Identify which cell holds the provided text, then report its [x, y] central coordinate. 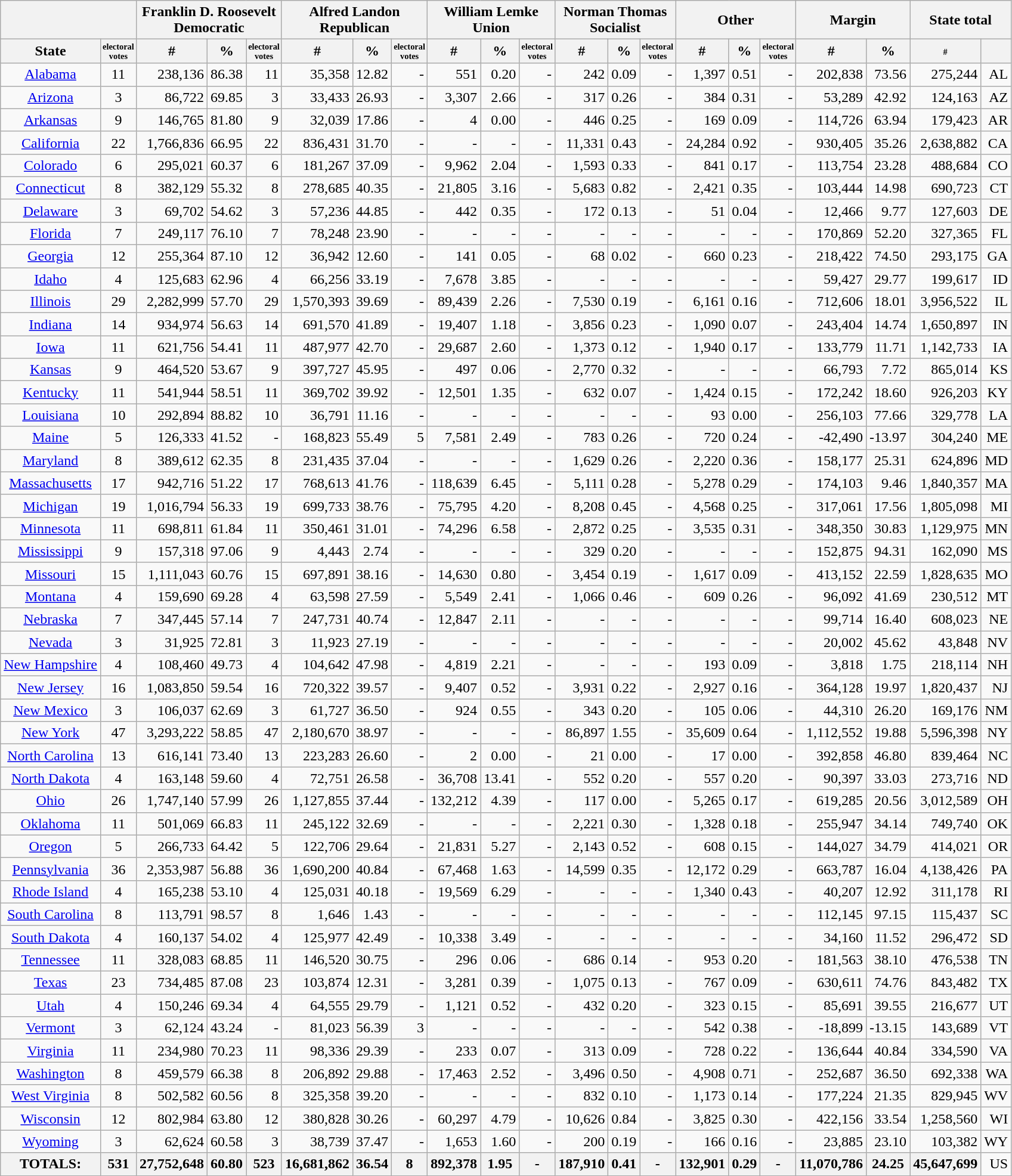
0.46 [624, 596]
266,733 [172, 846]
55.32 [227, 188]
106,037 [172, 710]
117 [582, 801]
3,454 [582, 574]
158,177 [831, 460]
33.19 [372, 279]
1,016,794 [172, 506]
29.79 [372, 1005]
Florida [51, 233]
369,702 [317, 392]
33.54 [889, 1119]
4.20 [500, 506]
1,653 [454, 1141]
57.70 [227, 302]
63,598 [317, 596]
23,885 [831, 1141]
40.35 [372, 188]
2,282,999 [172, 302]
66.38 [227, 1073]
329 [582, 551]
7,678 [454, 279]
16.40 [889, 620]
0.82 [624, 188]
New York [51, 733]
21,831 [454, 846]
NH [996, 665]
MI [996, 506]
42.70 [372, 347]
112,145 [831, 914]
697,891 [317, 574]
73.56 [889, 75]
18.60 [889, 392]
74.50 [889, 256]
839,464 [946, 756]
69.85 [227, 97]
829,945 [946, 1096]
11,070,786 [831, 1164]
57.99 [227, 801]
0.55 [500, 710]
1,840,357 [946, 483]
11.71 [889, 347]
347,445 [172, 620]
Colorado [51, 165]
329,778 [946, 415]
1,828,635 [946, 574]
25.31 [889, 460]
31.01 [372, 528]
31.70 [372, 143]
16,681,862 [317, 1164]
234,980 [172, 1051]
348,350 [831, 528]
152,875 [831, 551]
199,617 [946, 279]
56.39 [372, 1028]
841 [702, 165]
5,278 [702, 483]
NJ [996, 688]
832 [582, 1096]
464,520 [172, 370]
Norman ThomasSocialist [615, 20]
23.28 [889, 165]
0.92 [744, 143]
Arkansas [51, 120]
12,172 [702, 869]
0.51 [744, 75]
63.94 [889, 120]
9,962 [454, 165]
233 [454, 1051]
0.32 [624, 370]
Georgia [51, 256]
608,023 [946, 620]
1,142,733 [946, 347]
Arizona [51, 97]
5.27 [500, 846]
34,160 [831, 937]
Massachusetts [51, 483]
21.35 [889, 1096]
55.49 [372, 438]
728 [702, 1051]
37.04 [372, 460]
35.26 [889, 143]
343 [582, 710]
12.82 [372, 75]
Pennsylvania [51, 869]
1,617 [702, 574]
17,463 [454, 1073]
West Virginia [51, 1096]
41.69 [889, 596]
187,910 [582, 1164]
118,639 [454, 483]
Alabama [51, 75]
4,819 [454, 665]
57,236 [317, 211]
24,284 [702, 143]
531 [118, 1164]
19.88 [889, 733]
12,501 [454, 392]
DE [996, 211]
328,083 [172, 960]
295,021 [172, 165]
ME [996, 438]
432 [582, 1005]
926,203 [946, 392]
501,069 [172, 824]
60.76 [227, 574]
621,756 [172, 347]
146,765 [172, 120]
Wyoming [51, 1141]
39.55 [889, 1005]
2.11 [500, 620]
FL [996, 233]
179,423 [946, 120]
53.10 [227, 892]
720 [702, 438]
242 [582, 75]
4,138,426 [946, 869]
174,103 [831, 483]
0.10 [624, 1096]
296,472 [946, 937]
87.10 [227, 256]
609 [702, 596]
942,716 [172, 483]
33,433 [317, 97]
169 [702, 120]
38.16 [372, 574]
NE [996, 620]
Oregon [51, 846]
3,956,522 [946, 302]
1,397 [702, 75]
0.80 [500, 574]
2.04 [500, 165]
Alfred LandonRepublican [354, 20]
35,358 [317, 75]
37.09 [372, 165]
3,293,222 [172, 733]
1,129,975 [946, 528]
40.18 [372, 892]
364,128 [831, 688]
384 [702, 97]
51.22 [227, 483]
836,431 [317, 143]
TN [996, 960]
KY [996, 392]
WV [996, 1096]
3,496 [582, 1073]
630,611 [831, 983]
144,027 [831, 846]
14,630 [454, 574]
2,638,882 [946, 143]
712,606 [831, 302]
56.33 [227, 506]
218,422 [831, 256]
166 [702, 1141]
608 [702, 846]
-13.15 [889, 1028]
165,238 [172, 892]
4,568 [702, 506]
Other [736, 20]
94.31 [889, 551]
2,220 [702, 460]
-18,899 [831, 1028]
87.08 [227, 983]
132,901 [702, 1164]
45.95 [372, 370]
2.60 [500, 347]
58.51 [227, 392]
11.16 [372, 415]
27,752,648 [172, 1164]
1.18 [500, 324]
AL [996, 75]
317 [582, 97]
CO [996, 165]
43,848 [946, 642]
12.31 [372, 983]
11,923 [317, 642]
44,310 [831, 710]
NV [996, 642]
293,175 [946, 256]
783 [582, 438]
MN [996, 528]
76.10 [227, 233]
20,002 [831, 642]
125,977 [317, 937]
Missouri [51, 574]
278,685 [317, 188]
VA [996, 1051]
70.23 [227, 1051]
663,787 [831, 869]
KS [996, 370]
26.60 [372, 756]
200 [582, 1141]
98.57 [227, 914]
1,328 [702, 824]
South Carolina [51, 914]
14.74 [889, 324]
Minnesota [51, 528]
Delaware [51, 211]
413,152 [831, 574]
2.66 [500, 97]
1,090 [702, 324]
4,443 [317, 551]
7,581 [454, 438]
29.39 [372, 1051]
124,163 [946, 97]
177,224 [831, 1096]
Louisiana [51, 415]
243,404 [831, 324]
AZ [996, 97]
160,137 [172, 937]
459,579 [172, 1073]
66,256 [317, 279]
Virginia [51, 1051]
311,178 [946, 892]
0.02 [624, 256]
Wisconsin [51, 1119]
60,297 [454, 1119]
323 [702, 1005]
State total [961, 20]
32.69 [372, 824]
2,353,987 [172, 869]
0.39 [500, 983]
36,791 [317, 415]
TX [996, 983]
16.04 [889, 869]
692,338 [946, 1073]
Michigan [51, 506]
72.81 [227, 642]
Franklin D. RooseveltDemocratic [209, 20]
44.85 [372, 211]
313 [582, 1051]
20.56 [889, 801]
56.63 [227, 324]
9.46 [889, 483]
WI [996, 1119]
26.58 [372, 778]
0.28 [624, 483]
422,156 [831, 1119]
21,805 [454, 188]
Kansas [51, 370]
163,148 [172, 778]
Utah [51, 1005]
39.57 [372, 688]
64,555 [317, 1005]
3,012,589 [946, 801]
122,706 [317, 846]
6.45 [500, 483]
1,650,897 [946, 324]
62.69 [227, 710]
97.06 [227, 551]
255,947 [831, 824]
8,208 [582, 506]
5,596,398 [946, 733]
3,307 [454, 97]
72,751 [317, 778]
105 [702, 710]
690,723 [946, 188]
103,382 [946, 1141]
63.80 [227, 1119]
5,111 [582, 483]
1,083,850 [172, 688]
0.24 [744, 438]
1,646 [317, 914]
45,647,699 [946, 1164]
113,791 [172, 914]
0.18 [744, 824]
33.03 [889, 778]
NC [996, 756]
296 [454, 960]
930,405 [831, 143]
686 [582, 960]
892,378 [454, 1164]
74,296 [454, 528]
30.26 [372, 1119]
Indiana [51, 324]
MS [996, 551]
476,538 [946, 960]
43.24 [227, 1028]
389,612 [172, 460]
9,407 [454, 688]
1,340 [702, 892]
42.92 [889, 97]
143,689 [946, 1028]
89,439 [454, 302]
0.05 [500, 256]
31,925 [172, 642]
68.85 [227, 960]
125,031 [317, 892]
NM [996, 710]
41.89 [372, 324]
5,549 [454, 596]
62,624 [172, 1141]
66,793 [831, 370]
133,779 [831, 347]
691,570 [317, 324]
334,590 [946, 1051]
392,858 [831, 756]
132,212 [454, 801]
113,754 [831, 165]
57.14 [227, 620]
3.85 [500, 279]
104,642 [317, 665]
88.82 [227, 415]
2.41 [500, 596]
21 [582, 756]
90,397 [831, 778]
3,818 [831, 665]
255,364 [172, 256]
19,569 [454, 892]
40,207 [831, 892]
541,944 [172, 392]
Vermont [51, 1028]
14,599 [582, 869]
325,358 [317, 1096]
38.76 [372, 506]
78,248 [317, 233]
247,731 [317, 620]
1,593 [582, 165]
3.49 [500, 937]
141 [454, 256]
New Hampshire [51, 665]
3,856 [582, 324]
WA [996, 1073]
NY [996, 733]
380,828 [317, 1119]
-42,490 [831, 438]
1,424 [702, 392]
36,942 [317, 256]
William LemkeUnion [491, 20]
0.64 [744, 733]
RI [996, 892]
66.95 [227, 143]
1.55 [624, 733]
26.20 [889, 710]
Margin [853, 20]
698,811 [172, 528]
3,281 [454, 983]
Ohio [51, 801]
LA [996, 415]
103,874 [317, 983]
18.01 [889, 302]
1,805,098 [946, 506]
81.80 [227, 120]
162,090 [946, 551]
127,603 [946, 211]
22.59 [889, 574]
4.79 [500, 1119]
802,984 [172, 1119]
IL [996, 302]
632 [582, 392]
19.97 [889, 688]
60.37 [227, 165]
924 [454, 710]
624,896 [946, 460]
27.19 [372, 642]
327,365 [946, 233]
GA [996, 256]
SD [996, 937]
865,014 [946, 370]
New Jersey [51, 688]
CA [996, 143]
WY [996, 1141]
9.77 [889, 211]
MT [996, 596]
US [996, 1164]
UT [996, 1005]
125,683 [172, 279]
PA [996, 869]
542 [702, 1028]
75,795 [454, 506]
39.20 [372, 1096]
0.36 [744, 460]
56.88 [227, 869]
1.75 [889, 665]
2,421 [702, 188]
0.45 [624, 506]
73.40 [227, 756]
231,435 [317, 460]
157,318 [172, 551]
Idaho [51, 279]
0.50 [624, 1073]
442 [454, 211]
38.97 [372, 733]
67,468 [454, 869]
59.54 [227, 688]
66.83 [227, 824]
616,141 [172, 756]
397,727 [317, 370]
19,407 [454, 324]
81,023 [317, 1028]
60.56 [227, 1096]
1.95 [500, 1164]
1,820,437 [946, 688]
-13.97 [889, 438]
IA [996, 347]
86,897 [582, 733]
245,122 [317, 824]
74.76 [889, 983]
0.84 [624, 1119]
382,129 [172, 188]
23.10 [889, 1141]
11,331 [582, 143]
1,066 [582, 596]
North Dakota [51, 778]
2.74 [372, 551]
27.59 [372, 596]
29.64 [372, 846]
ID [996, 279]
169,176 [946, 710]
TOTALS: [51, 1164]
146,520 [317, 960]
23.90 [372, 233]
60.58 [227, 1141]
414,021 [946, 846]
2.49 [500, 438]
216,677 [946, 1005]
10,626 [582, 1119]
VT [996, 1028]
29.77 [889, 279]
52.20 [889, 233]
2,143 [582, 846]
60.80 [227, 1164]
59,427 [831, 279]
12.92 [889, 892]
0.33 [624, 165]
1,127,855 [317, 801]
46.80 [889, 756]
MO [996, 574]
OH [996, 801]
1,173 [702, 1096]
619,285 [831, 801]
2.26 [500, 302]
767 [702, 983]
36,708 [454, 778]
Oklahoma [51, 824]
59.60 [227, 778]
2,927 [702, 688]
54.62 [227, 211]
172,242 [831, 392]
317,061 [831, 506]
193 [702, 665]
2,872 [582, 528]
69.28 [227, 596]
Kentucky [51, 392]
99,714 [831, 620]
5,265 [702, 801]
61.84 [227, 528]
41.76 [372, 483]
Rhode Island [51, 892]
State [51, 51]
1,766,836 [172, 143]
6,161 [702, 302]
1,075 [582, 983]
2,221 [582, 824]
OR [996, 846]
114,726 [831, 120]
0.04 [744, 211]
37.47 [372, 1141]
103,444 [831, 188]
168,823 [317, 438]
SC [996, 914]
252,687 [831, 1073]
1,373 [582, 347]
Nevada [51, 642]
30.83 [889, 528]
1,570,393 [317, 302]
0.12 [624, 347]
47.98 [372, 665]
Maine [51, 438]
6.58 [500, 528]
29.88 [372, 1073]
13.41 [500, 778]
1,940 [702, 347]
159,690 [172, 596]
35,609 [702, 733]
Iowa [51, 347]
660 [702, 256]
64.42 [227, 846]
0.41 [624, 1164]
86,722 [172, 97]
523 [264, 1164]
126,333 [172, 438]
1,121 [454, 1005]
0.38 [744, 1028]
256,103 [831, 415]
699,733 [317, 506]
Texas [51, 983]
OK [996, 824]
97.15 [889, 914]
488,684 [946, 165]
273,716 [946, 778]
202,838 [831, 75]
2.52 [500, 1073]
39.69 [372, 302]
40.74 [372, 620]
96,092 [831, 596]
170,869 [831, 233]
62,124 [172, 1028]
1,629 [582, 460]
843,482 [946, 983]
1.43 [372, 914]
150,246 [172, 1005]
41.52 [227, 438]
223,283 [317, 756]
2.21 [500, 665]
Montana [51, 596]
5,683 [582, 188]
749,740 [946, 824]
10,338 [454, 937]
1,690,200 [317, 869]
39.92 [372, 392]
768,613 [317, 483]
1.35 [500, 392]
New Mexico [51, 710]
93 [702, 415]
446 [582, 120]
3,825 [702, 1119]
551 [454, 75]
3.16 [500, 188]
62.96 [227, 279]
115,437 [946, 914]
1,747,140 [172, 801]
12.60 [372, 256]
South Dakota [51, 937]
136,644 [831, 1051]
0.71 [744, 1073]
Nebraska [51, 620]
17.56 [889, 506]
51 [702, 211]
32,039 [317, 120]
7,530 [582, 302]
Maryland [51, 460]
734,485 [172, 983]
12,466 [831, 211]
720,322 [317, 688]
934,974 [172, 324]
26.93 [372, 97]
4,908 [702, 1073]
2,180,670 [317, 733]
Tennessee [51, 960]
62.35 [227, 460]
86.38 [227, 75]
1,112,552 [831, 733]
304,240 [946, 438]
North Carolina [51, 756]
34.14 [889, 824]
69,702 [172, 211]
77.66 [889, 415]
1.60 [500, 1141]
Mississippi [51, 551]
Connecticut [51, 188]
42.49 [372, 937]
4.39 [500, 801]
38,739 [317, 1141]
230,512 [946, 596]
AR [996, 120]
IN [996, 324]
172 [582, 211]
30.75 [372, 960]
58.85 [227, 733]
238,136 [172, 75]
54.02 [227, 937]
6.29 [500, 892]
54.41 [227, 347]
249,117 [172, 233]
34.79 [889, 846]
Illinois [51, 302]
California [51, 143]
502,582 [172, 1096]
2 [454, 756]
1,258,560 [946, 1119]
7.72 [889, 370]
181,267 [317, 165]
37.44 [372, 801]
ND [996, 778]
1,111,043 [172, 574]
CT [996, 188]
36.54 [372, 1164]
953 [702, 960]
68 [582, 256]
38.10 [889, 960]
14.98 [889, 188]
MA [996, 483]
11.52 [889, 937]
3,931 [582, 688]
487,977 [317, 347]
12,847 [454, 620]
69.34 [227, 1005]
29,687 [454, 347]
24.25 [889, 1164]
292,894 [172, 415]
497 [454, 370]
350,461 [317, 528]
552 [582, 778]
2,770 [582, 370]
MD [996, 460]
98,336 [317, 1051]
557 [702, 778]
181,563 [831, 960]
45.62 [889, 642]
85,691 [831, 1005]
49.73 [227, 665]
206,892 [317, 1073]
61,727 [317, 710]
1.63 [500, 869]
108,460 [172, 665]
3,535 [702, 528]
17.86 [372, 120]
53,289 [831, 97]
Washington [51, 1073]
218,114 [946, 665]
275,244 [946, 75]
53.67 [227, 370]
